Output the (X, Y) coordinate of the center of the cell containing the given text.  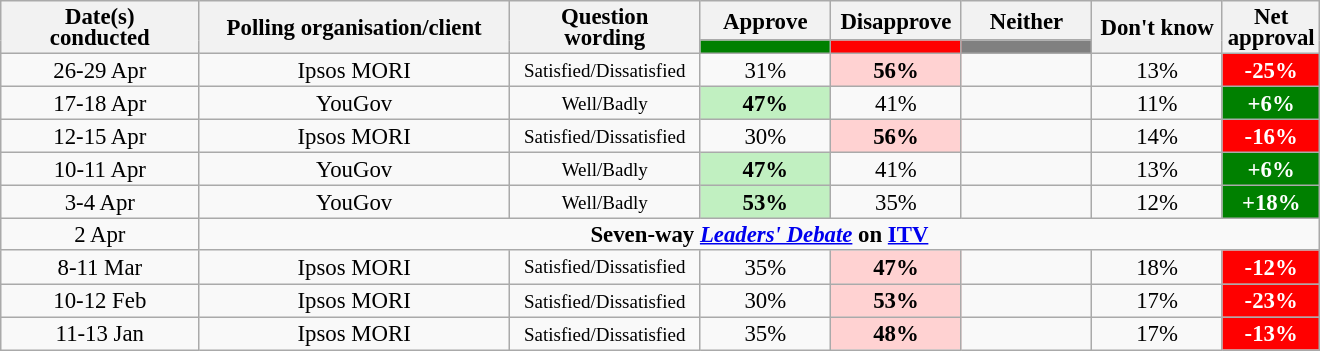
Approve (766, 20)
Polling organisation/client (354, 28)
-12% (1271, 268)
3-4 Apr (100, 202)
12-15 Apr (100, 136)
10-11 Apr (100, 170)
18% (1158, 268)
-23% (1271, 300)
Net approval (1271, 28)
31% (766, 70)
8-11 Mar (100, 268)
Questionwording (604, 28)
17-18 Apr (100, 104)
Disapprove (896, 20)
12% (1158, 202)
10-12 Feb (100, 300)
-25% (1271, 70)
+18% (1271, 202)
2 Apr (100, 235)
26-29 Apr (100, 70)
11% (1158, 104)
11-13 Jan (100, 334)
48% (896, 334)
Date(s)conducted (100, 28)
Seven-way Leaders' Debate on ITV (760, 235)
Neither (1026, 20)
-13% (1271, 334)
Don't know (1158, 28)
-16% (1271, 136)
14% (1158, 136)
